Capture the cell that displays the provided text and extract its (X, Y) central coordinate. 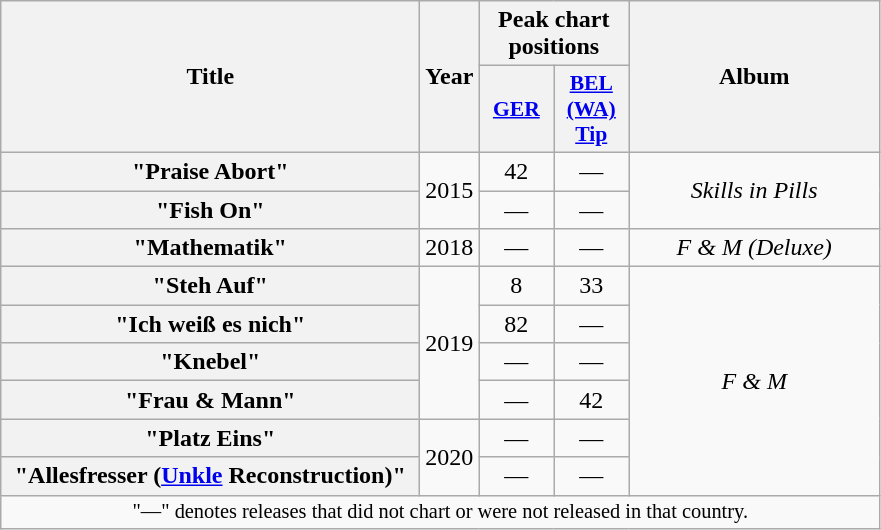
Peak chart positions (554, 34)
BEL(WA)Tip (592, 110)
GER (516, 110)
"Praise Abort" (210, 171)
8 (516, 286)
"Knebel" (210, 362)
Album (754, 77)
"Frau & Mann" (210, 400)
2020 (450, 457)
"Steh Auf" (210, 286)
2015 (450, 190)
Title (210, 77)
"—" denotes releases that did not chart or were not released in that country. (440, 512)
Year (450, 77)
F & M (Deluxe) (754, 248)
33 (592, 286)
2019 (450, 343)
82 (516, 324)
Skills in Pills (754, 190)
"Ich weiß es nich" (210, 324)
"Mathematik" (210, 248)
"Fish On" (210, 209)
"Allesfresser (Unkle Reconstruction)" (210, 476)
F & M (754, 381)
2018 (450, 248)
"Platz Eins" (210, 438)
